Scan for the cell matching the given text and deliver its (X, Y) coordinate at center. 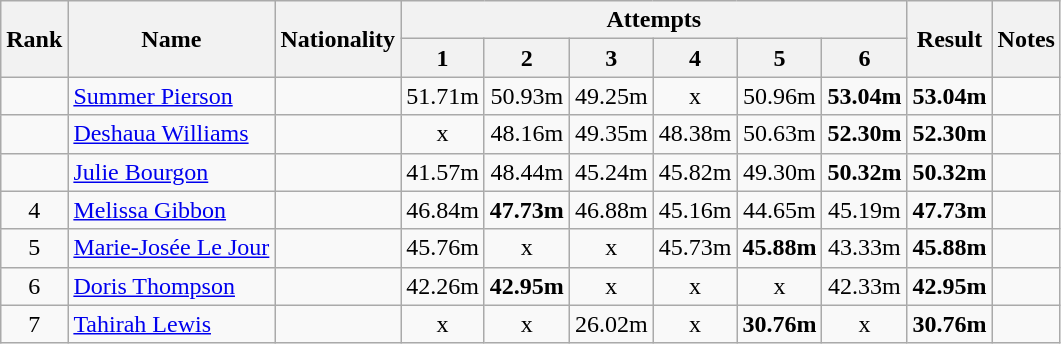
50.93m (526, 96)
49.30m (780, 172)
49.25m (611, 96)
41.57m (443, 172)
45.16m (695, 210)
3 (611, 58)
45.82m (695, 172)
45.24m (611, 172)
26.02m (611, 324)
Deshaua Williams (172, 134)
44.65m (780, 210)
48.16m (526, 134)
46.88m (611, 210)
51.71m (443, 96)
7 (34, 324)
42.33m (864, 286)
48.44m (526, 172)
1 (443, 58)
Notes (1026, 39)
Rank (34, 39)
43.33m (864, 248)
Name (172, 39)
Nationality (338, 39)
45.19m (864, 210)
42.26m (443, 286)
48.38m (695, 134)
Attempts (654, 20)
45.73m (695, 248)
50.63m (780, 134)
Marie-Josée Le Jour (172, 248)
49.35m (611, 134)
Tahirah Lewis (172, 324)
50.96m (780, 96)
45.76m (443, 248)
Summer Pierson (172, 96)
Result (950, 39)
Julie Bourgon (172, 172)
2 (526, 58)
46.84m (443, 210)
Doris Thompson (172, 286)
Melissa Gibbon (172, 210)
